Identify which cell holds the provided text, then report its (x, y) central coordinate. 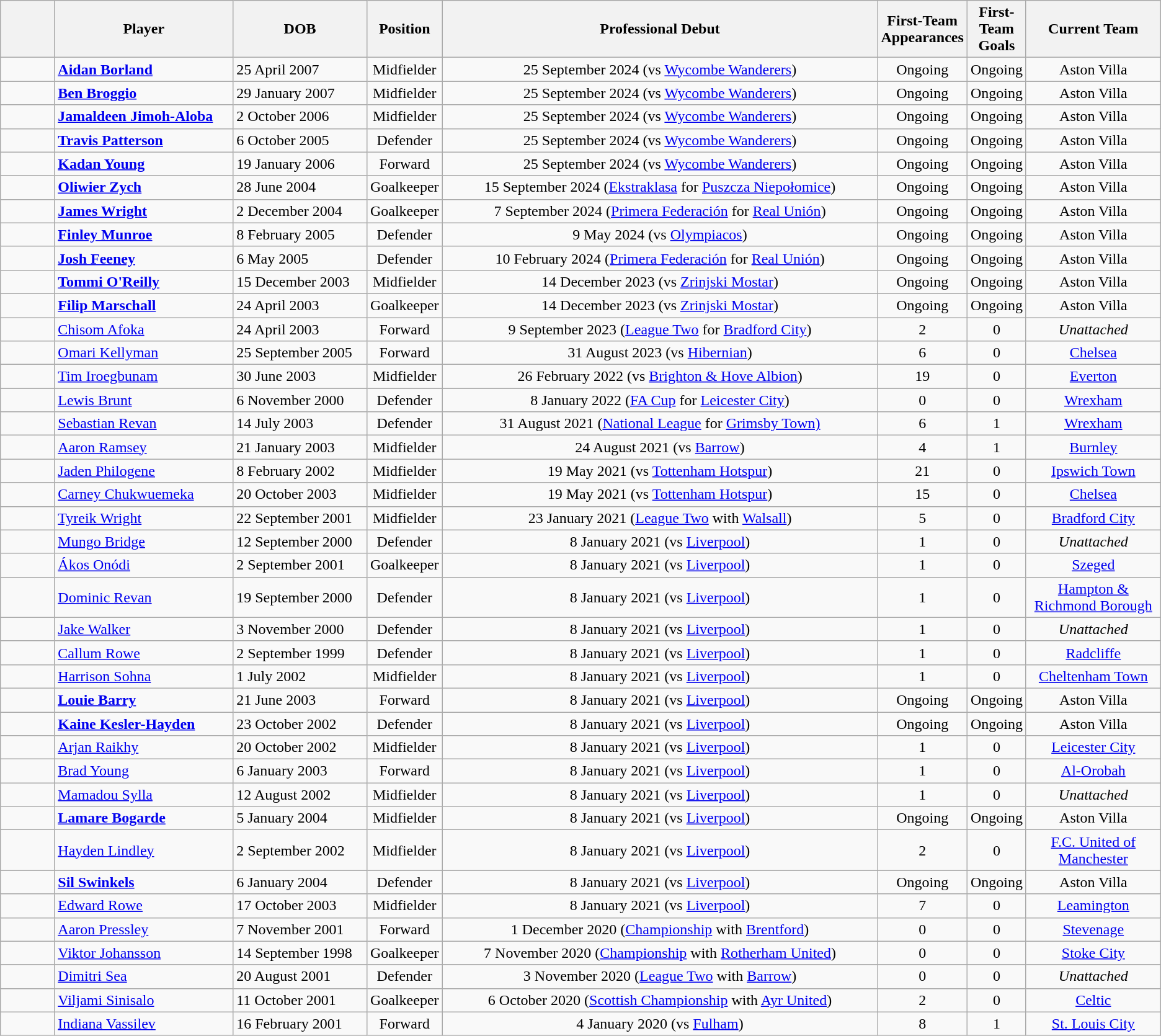
7 (922, 906)
8 (922, 1024)
Professional Debut (660, 29)
6 January 2004 (300, 882)
Travis Patterson (144, 140)
6 May 2005 (300, 258)
23 October 2002 (300, 724)
Filip Marschall (144, 305)
7 November 2020 (Championship with Rotherham United) (660, 953)
Everton (1093, 377)
Kaine Kesler-Hayden (144, 724)
2 December 2004 (300, 211)
Cheltenham Town (1093, 676)
Edward Rowe (144, 906)
Aidan Borland (144, 69)
3 November 2000 (300, 629)
Tyreik Wright (144, 518)
Stoke City (1093, 953)
29 January 2007 (300, 93)
20 October 2002 (300, 748)
31 August 2021 (National League for Grimsby Town) (660, 424)
Louie Barry (144, 700)
15 (922, 494)
2 September 2001 (300, 565)
Sil Swinkels (144, 882)
Jamaldeen Jimoh-Aloba (144, 117)
Omari Kellyman (144, 353)
20 October 2003 (300, 494)
Carney Chukwuemeka (144, 494)
Brad Young (144, 771)
19 (922, 377)
5 January 2004 (300, 818)
First-Team Appearances (922, 29)
3 November 2020 (League Two with Barrow) (660, 976)
2 October 2006 (300, 117)
30 June 2003 (300, 377)
19 September 2000 (300, 597)
Harrison Sohna (144, 676)
15 September 2024 (Ekstraklasa for Puszcza Niepołomice) (660, 187)
First-Team Goals (996, 29)
Lamare Bogarde (144, 818)
9 May 2024 (vs Olympiacos) (660, 234)
Dimitri Sea (144, 976)
6 January 2003 (300, 771)
Callum Rowe (144, 653)
11 October 2001 (300, 1000)
Hayden Lindley (144, 850)
Player (144, 29)
Dominic Revan (144, 597)
1 December 2020 (Championship with Brentford) (660, 929)
Tim Iroegbunam (144, 377)
Hampton & Richmond Borough (1093, 597)
4 (922, 447)
Ákos Onódi (144, 565)
9 September 2023 (League Two for Bradford City) (660, 329)
Kadan Young (144, 164)
Al-Orobah (1093, 771)
Leamington (1093, 906)
James Wright (144, 211)
Stevenage (1093, 929)
10 February 2024 (Primera Federación for Real Unión) (660, 258)
23 January 2021 (League Two with Walsall) (660, 518)
21 January 2003 (300, 447)
6 November 2000 (300, 400)
1 July 2002 (300, 676)
5 (922, 518)
Aaron Pressley (144, 929)
Sebastian Revan (144, 424)
Aaron Ramsey (144, 447)
12 August 2002 (300, 795)
25 September 2005 (300, 353)
Ipswich Town (1093, 471)
Position (404, 29)
Mamadou Sylla (144, 795)
F.C. United of Manchester (1093, 850)
17 October 2003 (300, 906)
Lewis Brunt (144, 400)
8 February 2002 (300, 471)
8 January 2022 (FA Cup for Leicester City) (660, 400)
Celtic (1093, 1000)
20 August 2001 (300, 976)
Szeged (1093, 565)
26 February 2022 (vs Brighton & Hove Albion) (660, 377)
6 October 2020 (Scottish Championship with Ayr United) (660, 1000)
24 August 2021 (vs Barrow) (660, 447)
Viljami Sinisalo (144, 1000)
Viktor Johansson (144, 953)
Finley Munroe (144, 234)
16 February 2001 (300, 1024)
Indiana Vassilev (144, 1024)
4 January 2020 (vs Fulham) (660, 1024)
2 September 2002 (300, 850)
Jake Walker (144, 629)
Current Team (1093, 29)
22 September 2001 (300, 518)
Burnley (1093, 447)
Bradford City (1093, 518)
Oliwier Zych (144, 187)
Jaden Philogene (144, 471)
Tommi O'Reilly (144, 282)
Mungo Bridge (144, 542)
7 November 2001 (300, 929)
6 October 2005 (300, 140)
St. Louis City (1093, 1024)
7 September 2024 (Primera Federación for Real Unión) (660, 211)
21 (922, 471)
Josh Feeney (144, 258)
14 September 1998 (300, 953)
12 September 2000 (300, 542)
DOB (300, 29)
Radcliffe (1093, 653)
Ben Broggio (144, 93)
2 September 1999 (300, 653)
Chisom Afoka (144, 329)
28 June 2004 (300, 187)
Leicester City (1093, 748)
21 June 2003 (300, 700)
25 April 2007 (300, 69)
Arjan Raikhy (144, 748)
31 August 2023 (vs Hibernian) (660, 353)
14 July 2003 (300, 424)
8 February 2005 (300, 234)
19 January 2006 (300, 164)
15 December 2003 (300, 282)
